Return (x, y) of the center of cell containing provided text 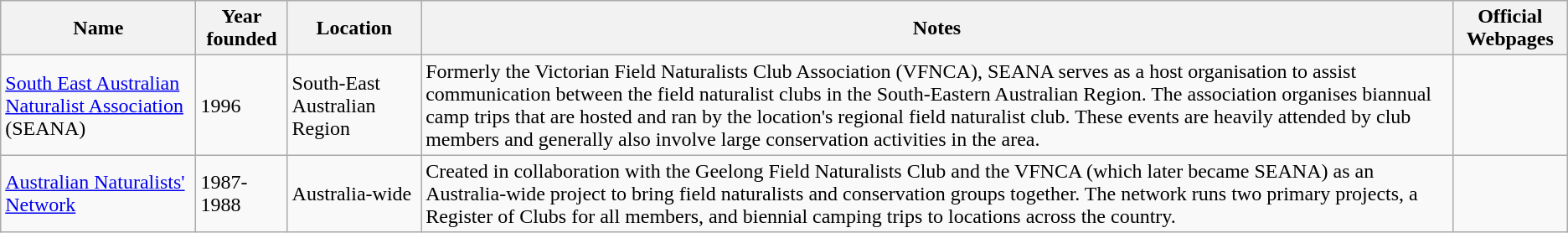
Australian Naturalists' Network (99, 194)
Name (99, 28)
Australia-wide (354, 194)
1996 (241, 106)
South-East Australian Region (354, 106)
South East Australian Naturalist Association (SEANA) (99, 106)
Year founded (241, 28)
1987-1988 (241, 194)
Official Webpages (1509, 28)
Notes (937, 28)
Location (354, 28)
